Detect which cell encompasses the target text, then output its [x, y] center coordinate. 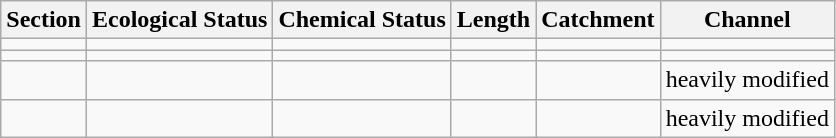
Chemical Status [362, 20]
Channel [747, 20]
Catchment [598, 20]
Ecological Status [179, 20]
Section [44, 20]
Length [493, 20]
